Provide the (X, Y) coordinate of the cell's center where the given text is located.  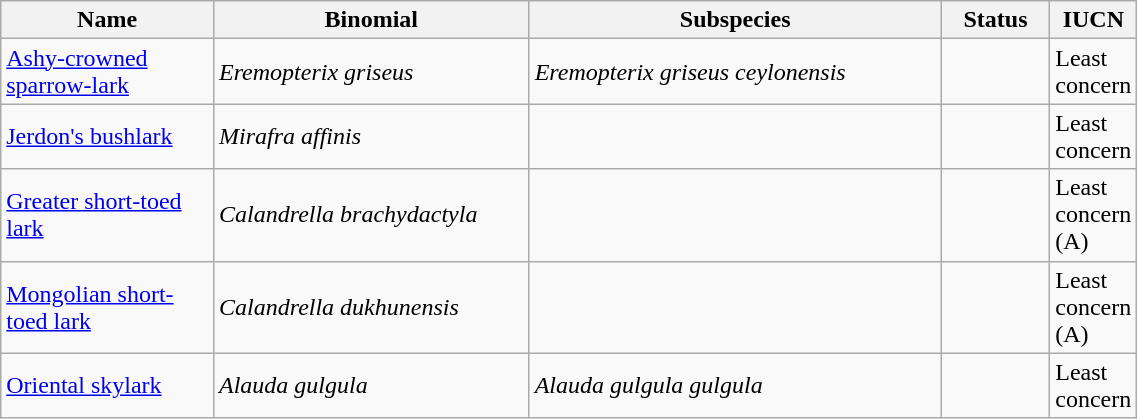
Mirafra affinis (371, 136)
Oriental skylark (108, 386)
Jerdon's bushlark (108, 136)
IUCN (1094, 20)
Mongolian short-toed lark (108, 307)
Name (108, 20)
Calandrella brachydactyla (371, 215)
Status (996, 20)
Eremopterix griseus ceylonensis (735, 72)
Alauda gulgula (371, 386)
Calandrella dukhunensis (371, 307)
Greater short-toed lark (108, 215)
Subspecies (735, 20)
Eremopterix griseus (371, 72)
Alauda gulgula gulgula (735, 386)
Binomial (371, 20)
Ashy-crowned sparrow-lark (108, 72)
